Output the (X, Y) coordinate of the center of the cell containing the given text.  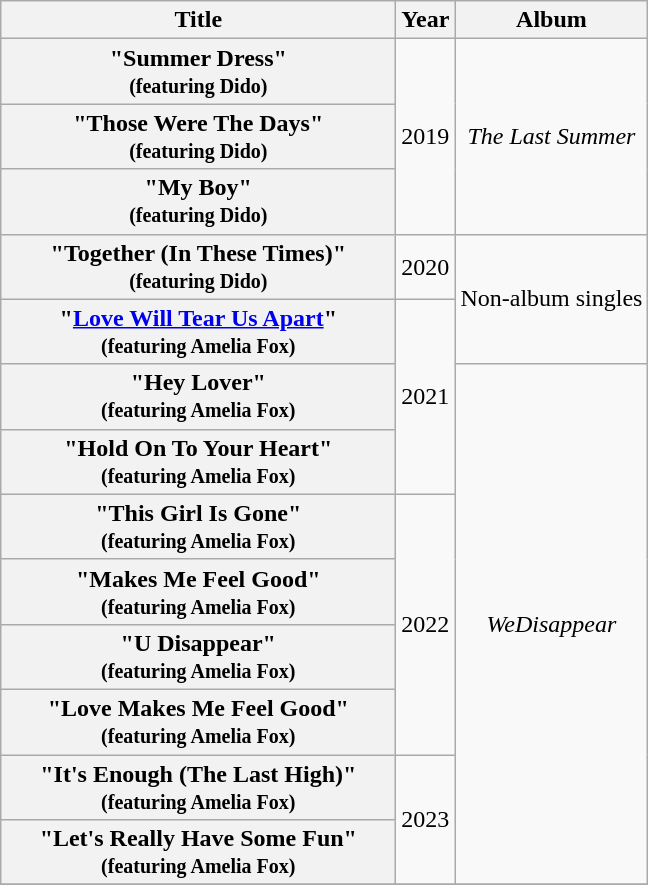
"U Disappear"(featuring Amelia Fox) (198, 656)
"Summer Dress"(featuring Dido) (198, 72)
The Last Summer (552, 136)
"Those Were The Days"(featuring Dido) (198, 136)
WeDisappear (552, 624)
"Hey Lover"(featuring Amelia Fox) (198, 396)
Non-album singles (552, 299)
"Love Will Tear Us Apart"(featuring Amelia Fox) (198, 332)
2023 (426, 819)
"Makes Me Feel Good"(featuring Amelia Fox) (198, 592)
"It's Enough (The Last High)"(featuring Amelia Fox) (198, 786)
"Hold On To Your Heart"(featuring Amelia Fox) (198, 462)
Title (198, 20)
2021 (426, 396)
"My Boy"(featuring Dido) (198, 202)
"Let's Really Have Some Fun"(featuring Amelia Fox) (198, 852)
Album (552, 20)
"Love Makes Me Feel Good"(featuring Amelia Fox) (198, 722)
2022 (426, 624)
2020 (426, 266)
"Together (In These Times)"(featuring Dido) (198, 266)
Year (426, 20)
2019 (426, 136)
"This Girl Is Gone"(featuring Amelia Fox) (198, 526)
